Provide the (x, y) coordinate of the cell's center where the given text is located.  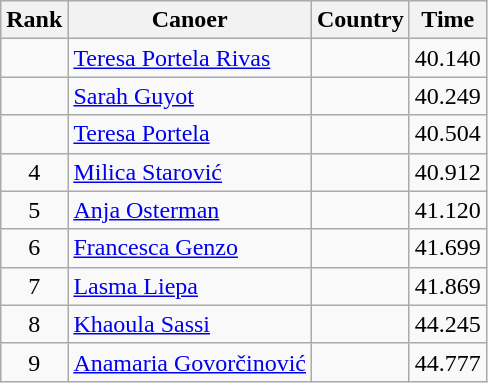
41.869 (448, 286)
Sarah Guyot (190, 96)
7 (34, 286)
5 (34, 210)
Milica Starović (190, 172)
8 (34, 324)
41.120 (448, 210)
40.249 (448, 96)
44.777 (448, 362)
40.912 (448, 172)
41.699 (448, 248)
40.504 (448, 134)
Rank (34, 20)
Teresa Portela (190, 134)
40.140 (448, 58)
44.245 (448, 324)
6 (34, 248)
Canoer (190, 20)
Francesca Genzo (190, 248)
Lasma Liepa (190, 286)
4 (34, 172)
Anamaria Govorčinović (190, 362)
Teresa Portela Rivas (190, 58)
Country (361, 20)
9 (34, 362)
Khaoula Sassi (190, 324)
Anja Osterman (190, 210)
Time (448, 20)
